Provide the (x, y) coordinate of the cell's center where the given text is located.  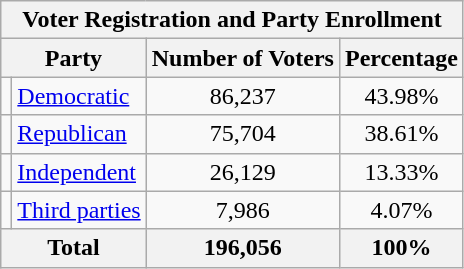
Republican (79, 134)
Number of Voters (242, 58)
Independent (79, 172)
Democratic (79, 96)
26,129 (242, 172)
7,986 (242, 210)
13.33% (401, 172)
196,056 (242, 248)
4.07% (401, 210)
75,704 (242, 134)
Total (74, 248)
43.98% (401, 96)
Percentage (401, 58)
86,237 (242, 96)
Third parties (79, 210)
38.61% (401, 134)
Party (74, 58)
Voter Registration and Party Enrollment (232, 20)
100% (401, 248)
